Output the [X, Y] coordinate of the center of the cell containing the given text.  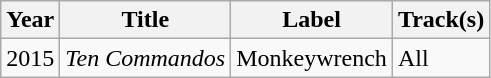
All [440, 58]
2015 [30, 58]
Ten Commandos [146, 58]
Monkeywrench [312, 58]
Label [312, 20]
Title [146, 20]
Year [30, 20]
Track(s) [440, 20]
